Detect which cell encompasses the target text, then output its [X, Y] center coordinate. 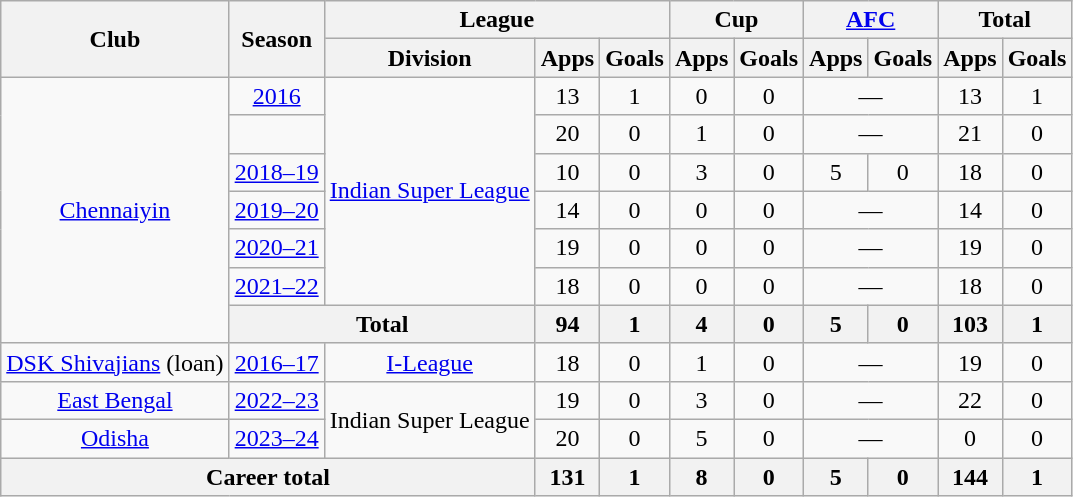
131 [567, 477]
4 [701, 324]
League [496, 20]
Odisha [115, 438]
Chennaiyin [115, 210]
2020–21 [276, 248]
AFC [871, 20]
DSK Shivajians (loan) [115, 362]
Division [430, 58]
2016–17 [276, 362]
144 [970, 477]
Season [276, 39]
8 [701, 477]
2022–23 [276, 400]
2023–24 [276, 438]
94 [567, 324]
10 [567, 172]
I-League [430, 362]
Career total [268, 477]
2016 [276, 96]
103 [970, 324]
Cup [736, 20]
2019–20 [276, 210]
Club [115, 39]
21 [970, 134]
2018–19 [276, 172]
East Bengal [115, 400]
22 [970, 400]
2021–22 [276, 286]
